Identify which cell holds the provided text, then report its [x, y] central coordinate. 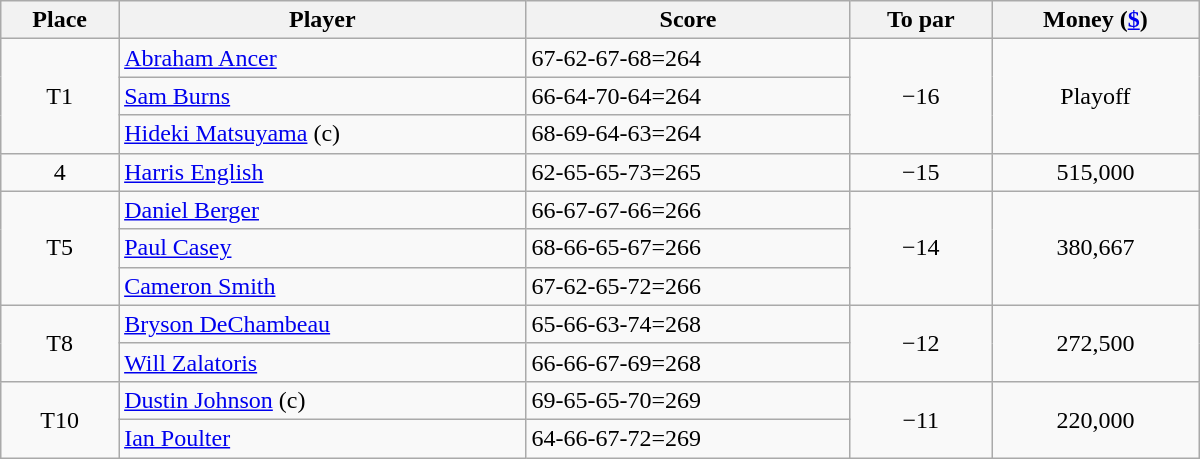
67-62-65-72=266 [688, 286]
64-66-67-72=269 [688, 438]
Ian Poulter [322, 438]
Player [322, 20]
Sam Burns [322, 96]
T1 [60, 96]
67-62-67-68=264 [688, 58]
380,667 [1096, 248]
66-64-70-64=264 [688, 96]
−15 [921, 172]
Paul Casey [322, 248]
Bryson DeChambeau [322, 324]
68-69-64-63=264 [688, 134]
Dustin Johnson (c) [322, 400]
To par [921, 20]
272,500 [1096, 343]
Playoff [1096, 96]
T8 [60, 343]
66-66-67-69=268 [688, 362]
62-65-65-73=265 [688, 172]
−11 [921, 419]
Will Zalatoris [322, 362]
4 [60, 172]
65-66-63-74=268 [688, 324]
Daniel Berger [322, 210]
T5 [60, 248]
Money ($) [1096, 20]
Place [60, 20]
−14 [921, 248]
220,000 [1096, 419]
−12 [921, 343]
−16 [921, 96]
Harris English [322, 172]
66-67-67-66=266 [688, 210]
Abraham Ancer [322, 58]
515,000 [1096, 172]
T10 [60, 419]
69-65-65-70=269 [688, 400]
Hideki Matsuyama (c) [322, 134]
68-66-65-67=266 [688, 248]
Cameron Smith [322, 286]
Score [688, 20]
